Search for the cell housing the specified text and yield its (X, Y) center coordinate. 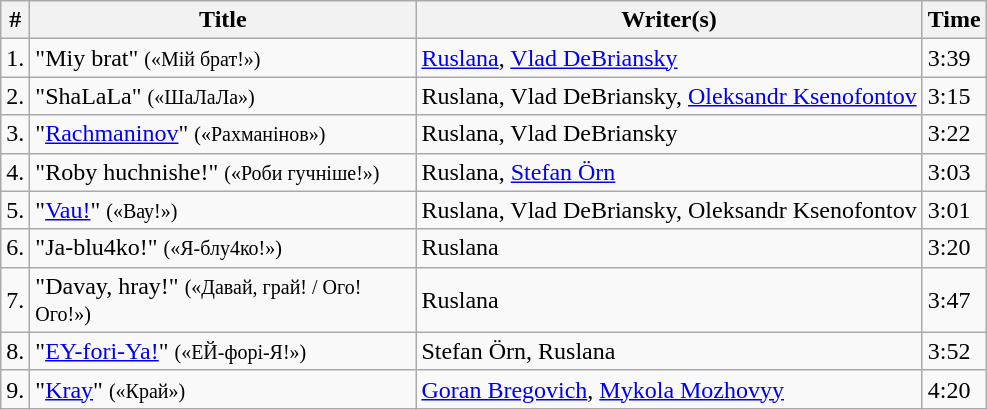
"Davay, hray!" («Давай, грай! / Ого! Ого!») (223, 300)
"Rachmaninov" («Рахманінов») (223, 134)
"Miy brat" («Мій брат!») (223, 58)
3:22 (954, 134)
4:20 (954, 389)
3:15 (954, 96)
"Vau!" («Вау!») (223, 210)
"Ja-blu4ko!" («Я-блу4ко!») (223, 248)
2. (16, 96)
"ShaLaLa" («ШаЛаЛа») (223, 96)
6. (16, 248)
3:47 (954, 300)
3. (16, 134)
Time (954, 20)
"Kray" («Край») (223, 389)
Title (223, 20)
3:01 (954, 210)
# (16, 20)
Goran Bregovich, Mykola Mozhovyy (669, 389)
8. (16, 351)
Writer(s) (669, 20)
3:52 (954, 351)
9. (16, 389)
"EY-fori-Ya!" («ЕЙ-форі-Я!») (223, 351)
3:03 (954, 172)
"Roby huchnishe!" («Роби гучніше!») (223, 172)
7. (16, 300)
Ruslana, Stefan Örn (669, 172)
3:20 (954, 248)
4. (16, 172)
5. (16, 210)
3:39 (954, 58)
Stefan Örn, Ruslana (669, 351)
1. (16, 58)
